Pinpoint the cell where the given text exists, returning its [x, y] midpoint coordinate. 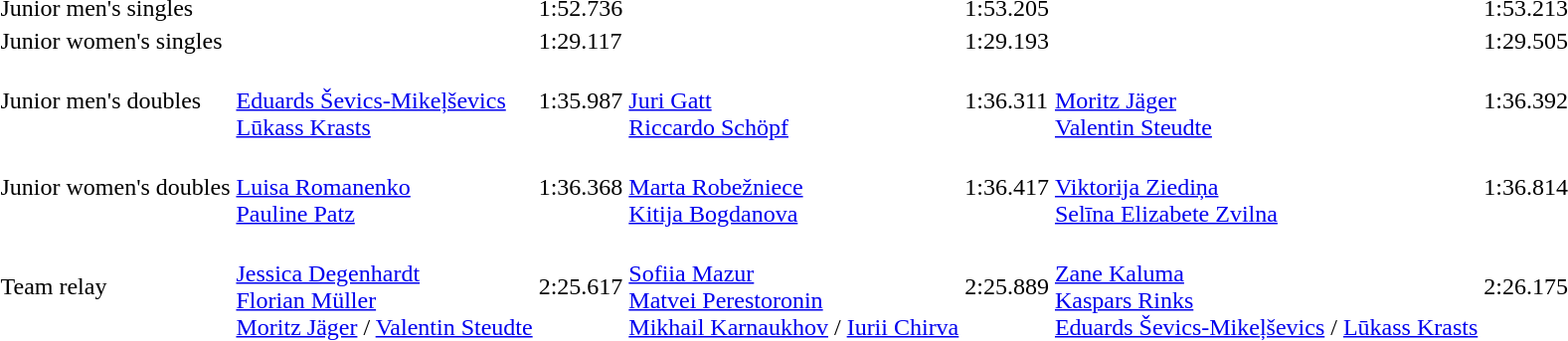
1:36.311 [1007, 100]
Eduards Ševics-MikeļševicsLūkass Krasts [384, 100]
1:36.368 [581, 187]
Moritz JägerValentin Steudte [1266, 100]
Luisa RomanenkoPauline Patz [384, 187]
1:29.117 [581, 41]
Juri GattRiccardo Schöpf [793, 100]
1:36.417 [1007, 187]
Viktorija ZiediņaSelīna Elizabete Zvilna [1266, 187]
1:29.193 [1007, 41]
Marta RobežnieceKitija Bogdanova [793, 187]
1:35.987 [581, 100]
